Find where the given text appears and provide that cell's center as [x, y] coordinate. 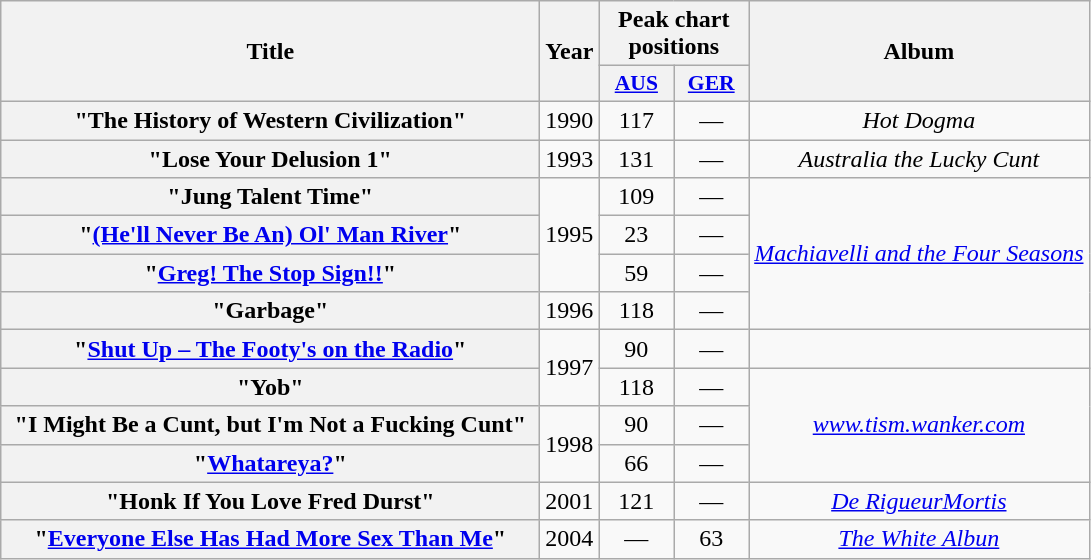
"Shut Up – The Footy's on the Radio" [270, 349]
"Honk If You Love Fred Durst" [270, 501]
121 [636, 501]
1997 [570, 368]
"The History of Western Civilization" [270, 120]
Year [570, 52]
63 [712, 539]
1990 [570, 120]
59 [636, 273]
"Jung Talent Time" [270, 197]
2001 [570, 501]
23 [636, 235]
"(He'll Never Be An) Ol' Man River" [270, 235]
"Lose Your Delusion 1" [270, 159]
www.tism.wanker.com [919, 425]
1998 [570, 444]
Machiavelli and the Four Seasons [919, 254]
Title [270, 52]
1995 [570, 235]
"Whatareya?" [270, 463]
1996 [570, 311]
Australia the Lucky Cunt [919, 159]
Hot Dogma [919, 120]
Album [919, 52]
"I Might Be a Cunt, but I'm Not a Fucking Cunt" [270, 425]
"Greg! The Stop Sign!!" [270, 273]
De RigueurMortis [919, 501]
GER [712, 84]
131 [636, 159]
"Everyone Else Has Had More Sex Than Me" [270, 539]
109 [636, 197]
Peak chart positions [674, 34]
66 [636, 463]
The White Albun [919, 539]
1993 [570, 159]
2004 [570, 539]
117 [636, 120]
AUS [636, 84]
"Yob" [270, 387]
"Garbage" [270, 311]
